Locate the cell with the specified text and output its (X, Y) center coordinate. 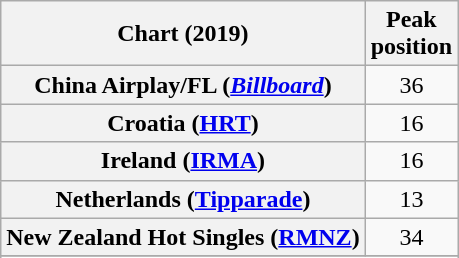
Netherlands (Tipparade) (183, 199)
Croatia (HRT) (183, 123)
13 (411, 199)
36 (411, 85)
Chart (2019) (183, 34)
Peakposition (411, 34)
New Zealand Hot Singles (RMNZ) (183, 237)
Ireland (IRMA) (183, 161)
China Airplay/FL (Billboard) (183, 85)
34 (411, 237)
